Return the (X, Y) coordinate for the center point of the cell that contains the specified text.  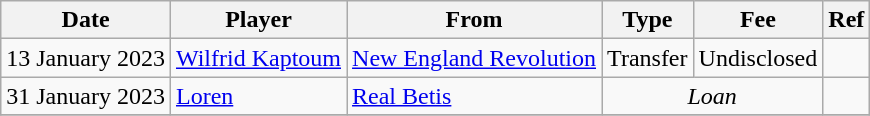
Fee (758, 20)
Type (648, 20)
Loan (712, 96)
Loren (258, 96)
Date (86, 20)
Player (258, 20)
New England Revolution (474, 58)
13 January 2023 (86, 58)
Ref (846, 20)
From (474, 20)
Wilfrid Kaptoum (258, 58)
Real Betis (474, 96)
Transfer (648, 58)
31 January 2023 (86, 96)
Undisclosed (758, 58)
